Find where the given text appears and provide that cell's center as (X, Y) coordinate. 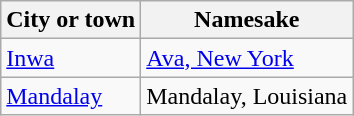
Namesake (247, 20)
Mandalay (71, 96)
Ava, New York (247, 58)
Mandalay, Louisiana (247, 96)
City or town (71, 20)
Inwa (71, 58)
